Capture the cell that displays the provided text and extract its [X, Y] central coordinate. 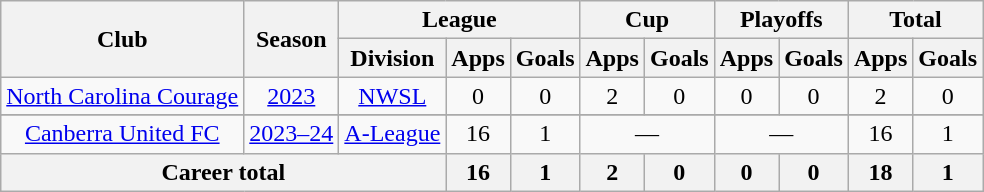
2023 [292, 96]
Total [915, 20]
Canberra United FC [122, 134]
NWSL [392, 96]
North Carolina Courage [122, 96]
Cup [647, 20]
Playoffs [781, 20]
Career total [224, 172]
Club [122, 39]
18 [880, 172]
2023–24 [292, 134]
Division [392, 58]
Season [292, 39]
A-League [392, 134]
League [460, 20]
